Determine the [X, Y] coordinate at the center of the cell enclosing the given text.  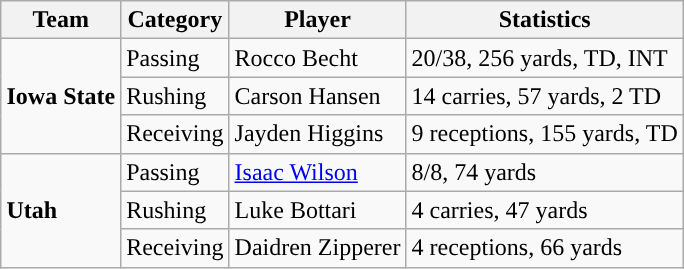
Utah [61, 210]
Category [175, 20]
Iowa State [61, 96]
Isaac Wilson [318, 172]
9 receptions, 155 yards, TD [544, 134]
4 carries, 47 yards [544, 210]
Statistics [544, 20]
8/8, 74 yards [544, 172]
Rocco Becht [318, 58]
4 receptions, 66 yards [544, 248]
20/38, 256 yards, TD, INT [544, 58]
Daidren Zipperer [318, 248]
Carson Hansen [318, 96]
14 carries, 57 yards, 2 TD [544, 96]
Luke Bottari [318, 210]
Jayden Higgins [318, 134]
Team [61, 20]
Player [318, 20]
